Determine the (x, y) coordinate at the center of the cell enclosing the given text.  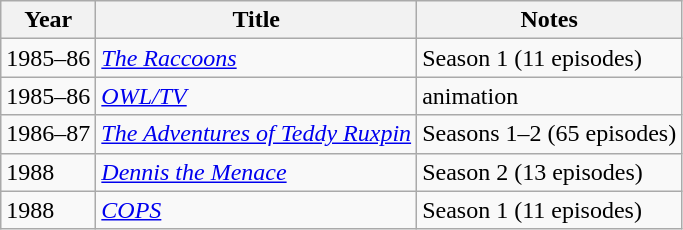
The Adventures of Teddy Ruxpin (256, 134)
OWL/TV (256, 96)
COPS (256, 210)
Season 2 (13 episodes) (550, 172)
animation (550, 96)
Year (48, 20)
Title (256, 20)
Notes (550, 20)
Seasons 1–2 (65 episodes) (550, 134)
1986–87 (48, 134)
The Raccoons (256, 58)
Dennis the Menace (256, 172)
